Return the [x, y] coordinate for the center point of the cell that contains the specified text.  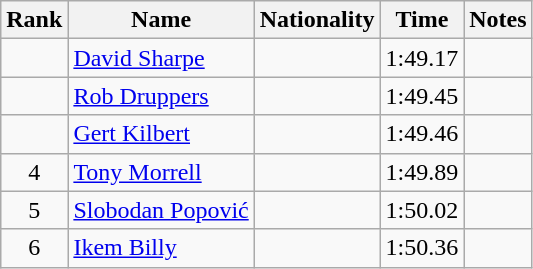
Name [161, 20]
Slobodan Popović [161, 210]
Notes [498, 20]
1:50.02 [422, 210]
1:49.17 [422, 58]
1:49.46 [422, 134]
6 [34, 248]
4 [34, 172]
1:49.89 [422, 172]
1:49.45 [422, 96]
Ikem Billy [161, 248]
1:50.36 [422, 248]
Gert Kilbert [161, 134]
5 [34, 210]
Rob Druppers [161, 96]
Rank [34, 20]
Nationality [317, 20]
Time [422, 20]
Tony Morrell [161, 172]
David Sharpe [161, 58]
